Provide the (x, y) coordinate of the cell's center where the given text is located.  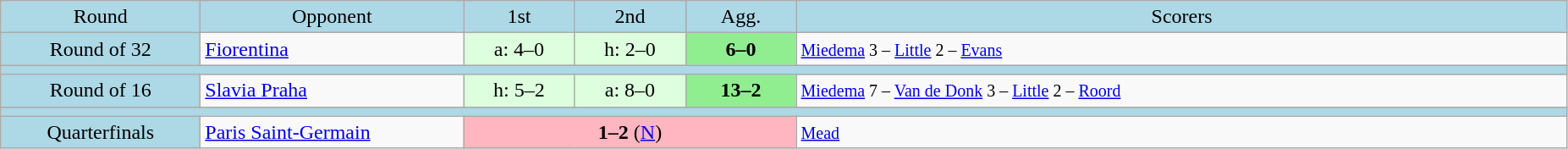
Agg. (741, 17)
1–2 (N) (630, 132)
a: 8–0 (630, 91)
Slavia Praha (332, 91)
Round of 32 (101, 49)
Fiorentina (332, 49)
2nd (630, 17)
a: 4–0 (520, 49)
Miedema 7 – Van de Donk 3 – Little 2 – Roord (1181, 91)
Paris Saint-Germain (332, 132)
6–0 (741, 49)
Mead (1181, 132)
13–2 (741, 91)
Scorers (1181, 17)
Round of 16 (101, 91)
Quarterfinals (101, 132)
1st (520, 17)
h: 5–2 (520, 91)
Miedema 3 – Little 2 – Evans (1181, 49)
Round (101, 17)
h: 2–0 (630, 49)
Opponent (332, 17)
